Return [x, y] of the center of cell containing provided text 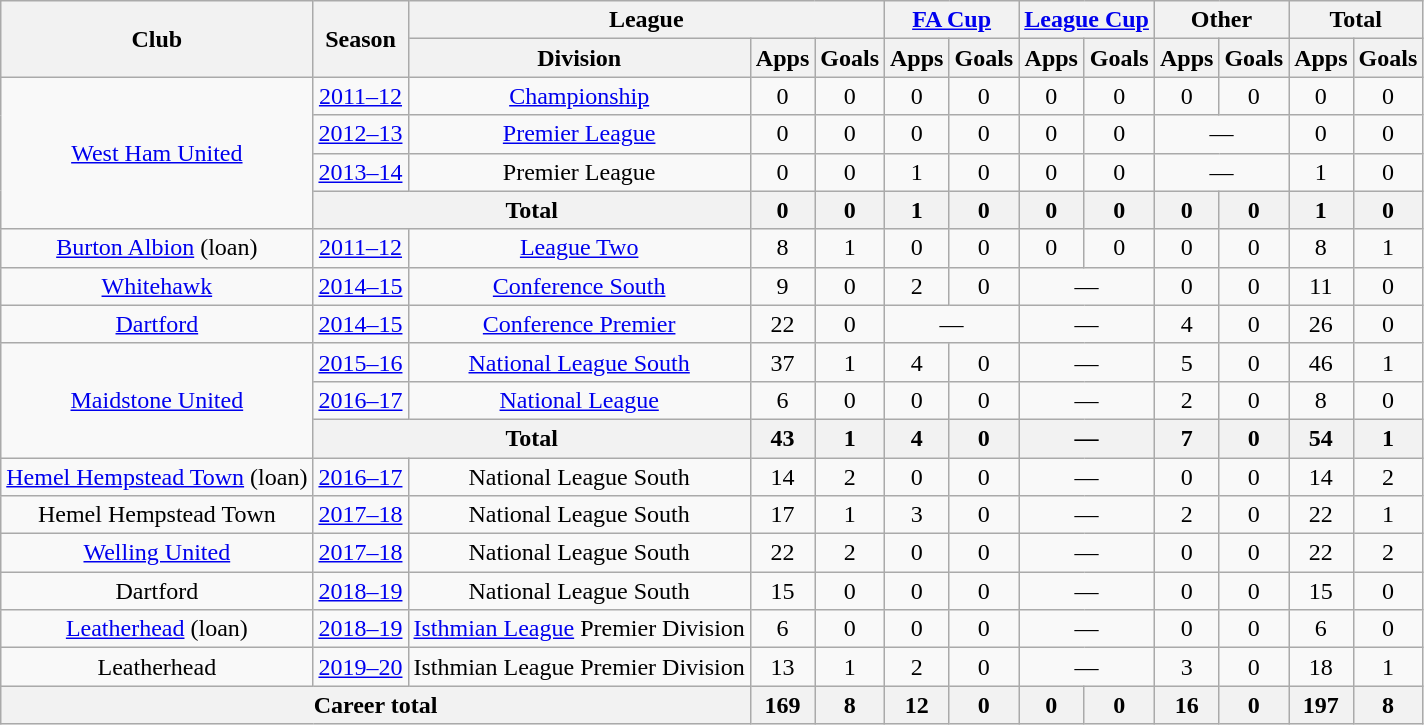
Club [157, 39]
11 [1321, 286]
Leatherhead (loan) [157, 629]
16 [1186, 705]
17 [782, 515]
West Ham United [157, 153]
Whitehawk [157, 286]
Conference South [579, 286]
12 [917, 705]
13 [782, 667]
Championship [579, 96]
League [646, 20]
Hemel Hempstead Town [157, 515]
Career total [376, 705]
Leatherhead [157, 667]
Conference Premier [579, 324]
Season [360, 39]
Other [1221, 20]
Welling United [157, 553]
46 [1321, 362]
FA Cup [952, 20]
2015–16 [360, 362]
League Cup [1087, 20]
43 [782, 438]
37 [782, 362]
18 [1321, 667]
2019–20 [360, 667]
26 [1321, 324]
7 [1186, 438]
League Two [579, 248]
9 [782, 286]
Hemel Hempstead Town (loan) [157, 477]
54 [1321, 438]
2012–13 [360, 134]
2013–14 [360, 172]
5 [1186, 362]
Division [579, 58]
197 [1321, 705]
Maidstone United [157, 400]
Burton Albion (loan) [157, 248]
169 [782, 705]
National League [579, 400]
